Identify which cell holds the provided text, then report its (X, Y) central coordinate. 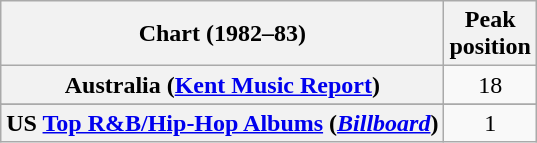
Australia (Kent Music Report) (222, 85)
18 (490, 85)
Peakposition (490, 34)
1 (490, 123)
US Top R&B/Hip-Hop Albums (Billboard) (222, 123)
Chart (1982–83) (222, 34)
